Extract the (x, y) coordinate from the center of the cell holding the provided text.  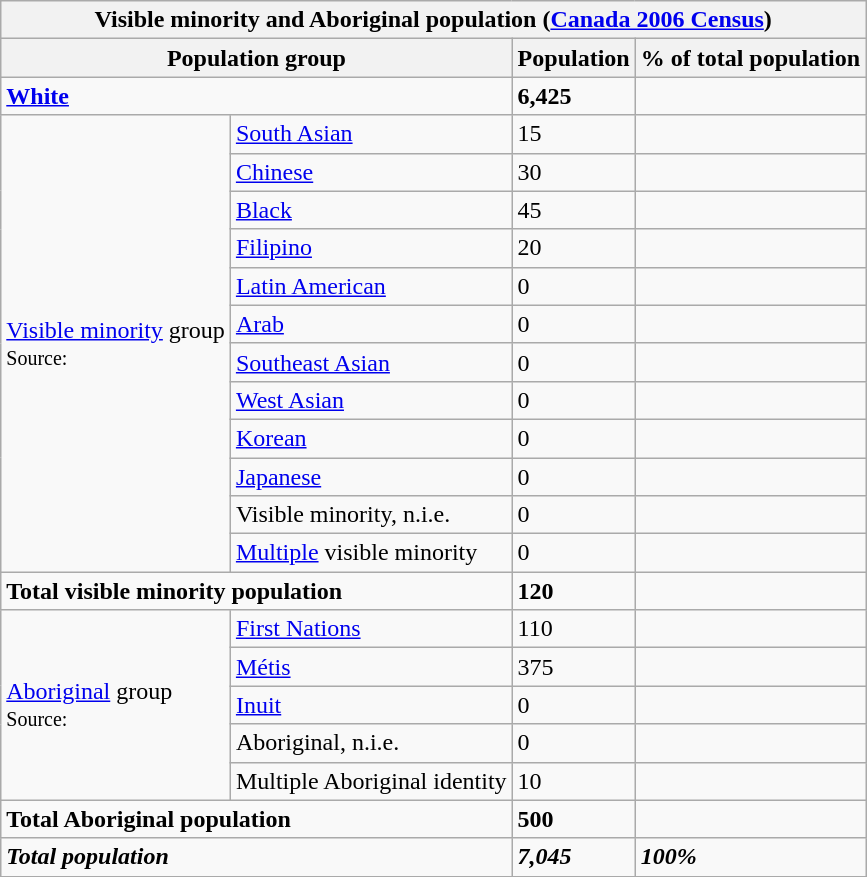
Southeast Asian (371, 362)
White (256, 96)
7,045 (574, 857)
Black (371, 210)
20 (574, 248)
375 (574, 667)
Visible minority, n.i.e. (371, 515)
Multiple visible minority (371, 553)
Latin American (371, 286)
Aboriginal groupSource: (116, 705)
Arab (371, 324)
Visible minority groupSource: (116, 344)
Multiple Aboriginal identity (371, 781)
110 (574, 629)
500 (574, 819)
10 (574, 781)
45 (574, 210)
West Asian (371, 400)
Métis (371, 667)
Aboriginal, n.i.e. (371, 743)
Total visible minority population (256, 591)
100% (750, 857)
Inuit (371, 705)
Population (574, 58)
30 (574, 172)
15 (574, 134)
Chinese (371, 172)
Visible minority and Aboriginal population (Canada 2006 Census) (434, 20)
Total Aboriginal population (256, 819)
South Asian (371, 134)
Japanese (371, 477)
Filipino (371, 248)
Total population (256, 857)
Population group (256, 58)
6,425 (574, 96)
120 (574, 591)
% of total population (750, 58)
First Nations (371, 629)
Korean (371, 438)
